Provide the [x, y] coordinate of the cell's center where the given text is located.  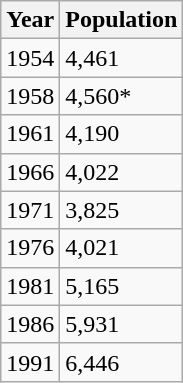
4,560* [122, 96]
Year [30, 20]
4,022 [122, 172]
5,165 [122, 286]
1991 [30, 362]
4,190 [122, 134]
1976 [30, 248]
1954 [30, 58]
4,461 [122, 58]
1971 [30, 210]
5,931 [122, 324]
1986 [30, 324]
4,021 [122, 248]
1961 [30, 134]
3,825 [122, 210]
6,446 [122, 362]
1966 [30, 172]
Population [122, 20]
1958 [30, 96]
1981 [30, 286]
